Locate the cell with the specified text and output its (x, y) center coordinate. 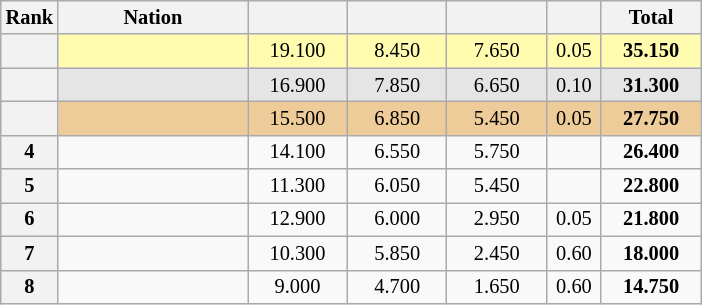
4.700 (397, 287)
14.750 (651, 287)
19.100 (298, 51)
26.400 (651, 152)
Nation (153, 17)
2.450 (497, 253)
5 (30, 186)
11.300 (298, 186)
14.100 (298, 152)
5.850 (397, 253)
2.950 (497, 219)
Rank (30, 17)
9.000 (298, 287)
6.000 (397, 219)
6.050 (397, 186)
35.150 (651, 51)
10.300 (298, 253)
4 (30, 152)
6.650 (497, 85)
31.300 (651, 85)
1.650 (497, 287)
7.650 (497, 51)
8.450 (397, 51)
8 (30, 287)
0.10 (574, 85)
6 (30, 219)
16.900 (298, 85)
6.550 (397, 152)
7.850 (397, 85)
5.750 (497, 152)
12.900 (298, 219)
7 (30, 253)
27.750 (651, 118)
6.850 (397, 118)
22.800 (651, 186)
15.500 (298, 118)
18.000 (651, 253)
Total (651, 17)
21.800 (651, 219)
